Identify which cell holds the provided text, then report its [x, y] central coordinate. 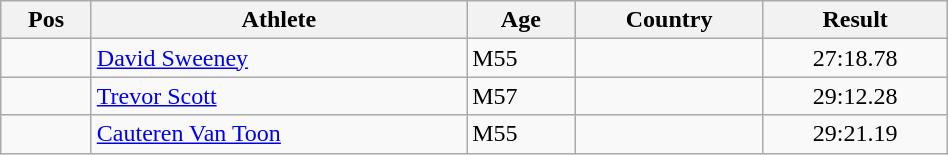
David Sweeney [278, 58]
29:21.19 [855, 134]
Cauteren Van Toon [278, 134]
29:12.28 [855, 96]
Pos [46, 20]
Age [521, 20]
Result [855, 20]
Trevor Scott [278, 96]
M57 [521, 96]
27:18.78 [855, 58]
Country [669, 20]
Athlete [278, 20]
